Return the [X, Y] coordinate for the center point of the cell that contains the specified text.  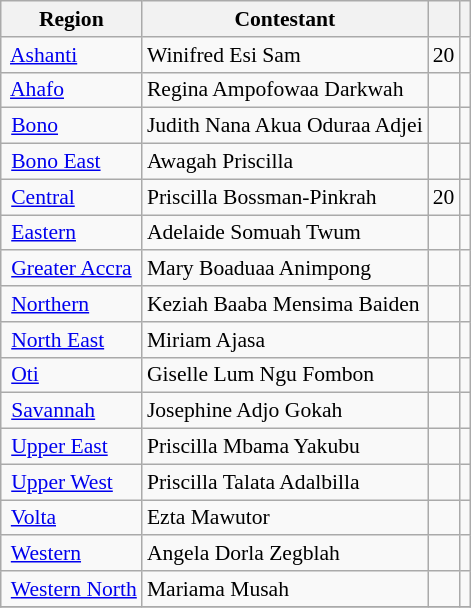
Priscilla Talata Adalbilla [285, 482]
Savannah [72, 411]
Oti [72, 375]
Josephine Adjo Gokah [285, 411]
Priscilla Mbama Yakubu [285, 447]
Western North [72, 589]
Northern [72, 304]
Regina Ampofowaa Darkwah [285, 90]
Priscilla Bossman-Pinkrah [285, 197]
Angela Dorla Zegblah [285, 554]
Volta [72, 518]
Greater Accra [72, 269]
Mary Boaduaa Animpong [285, 269]
North East [72, 340]
Winifred Esi Sam [285, 55]
Ahafo [72, 90]
Central [72, 197]
Miriam Ajasa [285, 340]
Keziah Baaba Mensima Baiden [285, 304]
Ezta Mawutor [285, 518]
Ashanti [72, 55]
Adelaide Somuah Twum [285, 233]
Upper West [72, 482]
Western [72, 554]
Bono East [72, 162]
Eastern [72, 233]
Judith Nana Akua Oduraa Adjei [285, 126]
Awagah Priscilla [285, 162]
Giselle Lum Ngu Fombon [285, 375]
Upper East [72, 447]
Region [72, 19]
Contestant [285, 19]
Mariama Musah [285, 589]
Bono [72, 126]
